Capture the cell that displays the provided text and extract its [x, y] central coordinate. 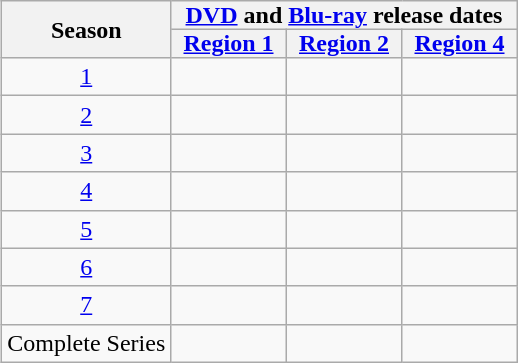
Region 2 [344, 43]
5 [86, 229]
2 [86, 115]
3 [86, 153]
DVD and Blu-ray release dates [344, 15]
Complete Series [86, 343]
Season [86, 30]
Region 1 [229, 43]
1 [86, 77]
Region 4 [460, 43]
7 [86, 305]
6 [86, 267]
4 [86, 191]
